Extract the [x, y] coordinate from the center of the cell holding the provided text.  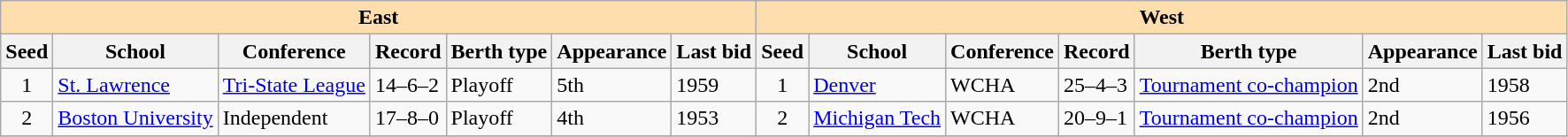
20–9–1 [1096, 118]
1953 [714, 118]
East [379, 18]
17–8–0 [408, 118]
5th [612, 85]
Tri-State League [294, 85]
1956 [1525, 118]
14–6–2 [408, 85]
1959 [714, 85]
Boston University [135, 118]
1958 [1525, 85]
4th [612, 118]
West [1162, 18]
Independent [294, 118]
Michigan Tech [878, 118]
Denver [878, 85]
25–4–3 [1096, 85]
St. Lawrence [135, 85]
